Scan for the cell matching the given text and deliver its [X, Y] coordinate at center. 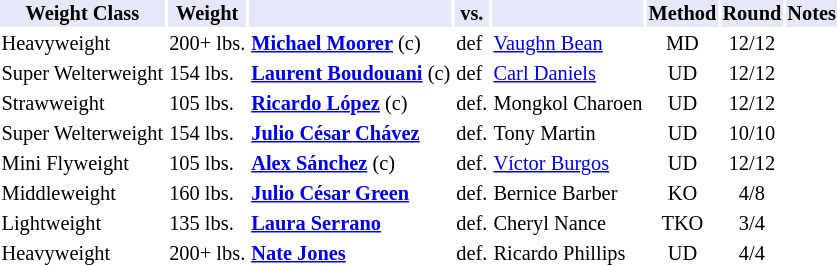
Ricardo López (c) [351, 104]
Vaughn Bean [568, 44]
135 lbs. [208, 224]
Heavyweight [82, 44]
3/4 [752, 224]
10/10 [752, 134]
Julio César Green [351, 194]
Julio César Chávez [351, 134]
Weight Class [82, 14]
Lightweight [82, 224]
Mongkol Charoen [568, 104]
Method [682, 14]
Laura Serrano [351, 224]
MD [682, 44]
160 lbs. [208, 194]
Strawweight [82, 104]
vs. [472, 14]
Round [752, 14]
Alex Sánchez (c) [351, 164]
TKO [682, 224]
Michael Moorer (c) [351, 44]
Laurent Boudouani (c) [351, 74]
Bernice Barber [568, 194]
Carl Daniels [568, 74]
Mini Flyweight [82, 164]
4/8 [752, 194]
KO [682, 194]
Víctor Burgos [568, 164]
Tony Martin [568, 134]
Weight [208, 14]
200+ lbs. [208, 44]
Cheryl Nance [568, 224]
Middleweight [82, 194]
